Capture the cell that displays the provided text and extract its [X, Y] central coordinate. 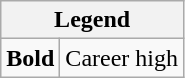
Legend [92, 20]
Career high [122, 58]
Bold [30, 58]
